From the cell containing the given text, extract its center point as (x, y) coordinate. 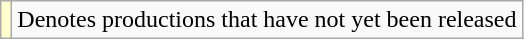
Denotes productions that have not yet been released (267, 20)
